Return the [x, y] coordinate for the center point of the cell that contains the specified text.  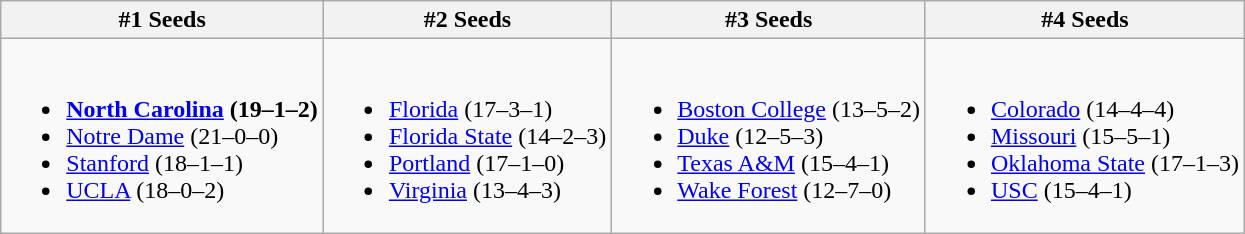
#3 Seeds [769, 20]
#4 Seeds [1084, 20]
Florida (17–3–1)Florida State (14–2–3)Portland (17–1–0)Virginia (13–4–3) [467, 136]
Colorado (14–4–4)Missouri (15–5–1)Oklahoma State (17–1–3)USC (15–4–1) [1084, 136]
North Carolina (19–1–2)Notre Dame (21–0–0)Stanford (18–1–1)UCLA (18–0–2) [162, 136]
#1 Seeds [162, 20]
Boston College (13–5–2)Duke (12–5–3)Texas A&M (15–4–1)Wake Forest (12–7–0) [769, 136]
#2 Seeds [467, 20]
